Pinpoint the cell where the given text exists, returning its [x, y] midpoint coordinate. 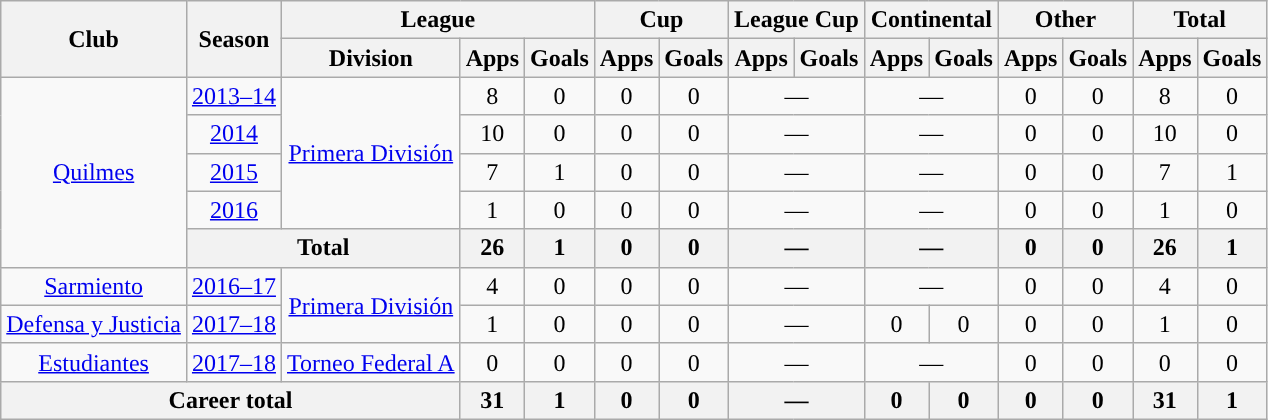
2015 [234, 172]
Club [94, 39]
Career total [230, 400]
League Cup [797, 20]
2014 [234, 134]
Estudiantes [94, 362]
Torneo Federal A [370, 362]
Quilmes [94, 172]
League [438, 20]
Cup [661, 20]
Sarmiento [94, 286]
Other [1065, 20]
2016 [234, 210]
2013–14 [234, 96]
Season [234, 39]
Division [370, 58]
2016–17 [234, 286]
Continental [931, 20]
Defensa y Justicia [94, 324]
